Detect which cell encompasses the target text, then output its [X, Y] center coordinate. 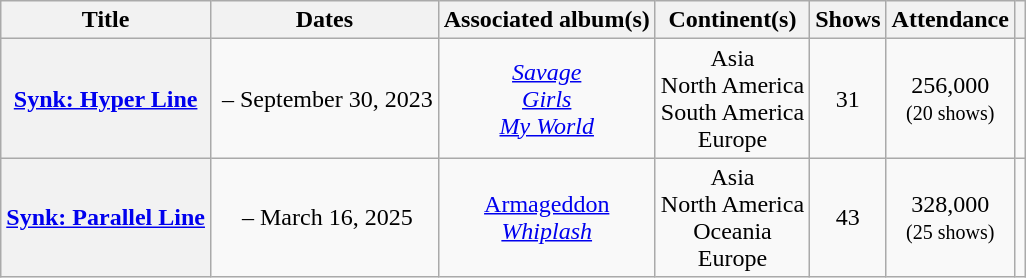
SavageGirlsMy World [546, 98]
AsiaNorth AmericaOceaniaEurope [732, 218]
43 [848, 218]
– March 16, 2025 [324, 218]
Associated album(s) [546, 20]
Shows [848, 20]
Attendance [950, 20]
256,000(20 shows) [950, 98]
– September 30, 2023 [324, 98]
Title [106, 20]
Dates [324, 20]
ArmageddonWhiplash [546, 218]
31 [848, 98]
328,000(25 shows) [950, 218]
Continent(s) [732, 20]
AsiaNorth AmericaSouth AmericaEurope [732, 98]
Synk: Parallel Line [106, 218]
Synk: Hyper Line [106, 98]
